Scan for the cell matching the given text and deliver its [x, y] coordinate at center. 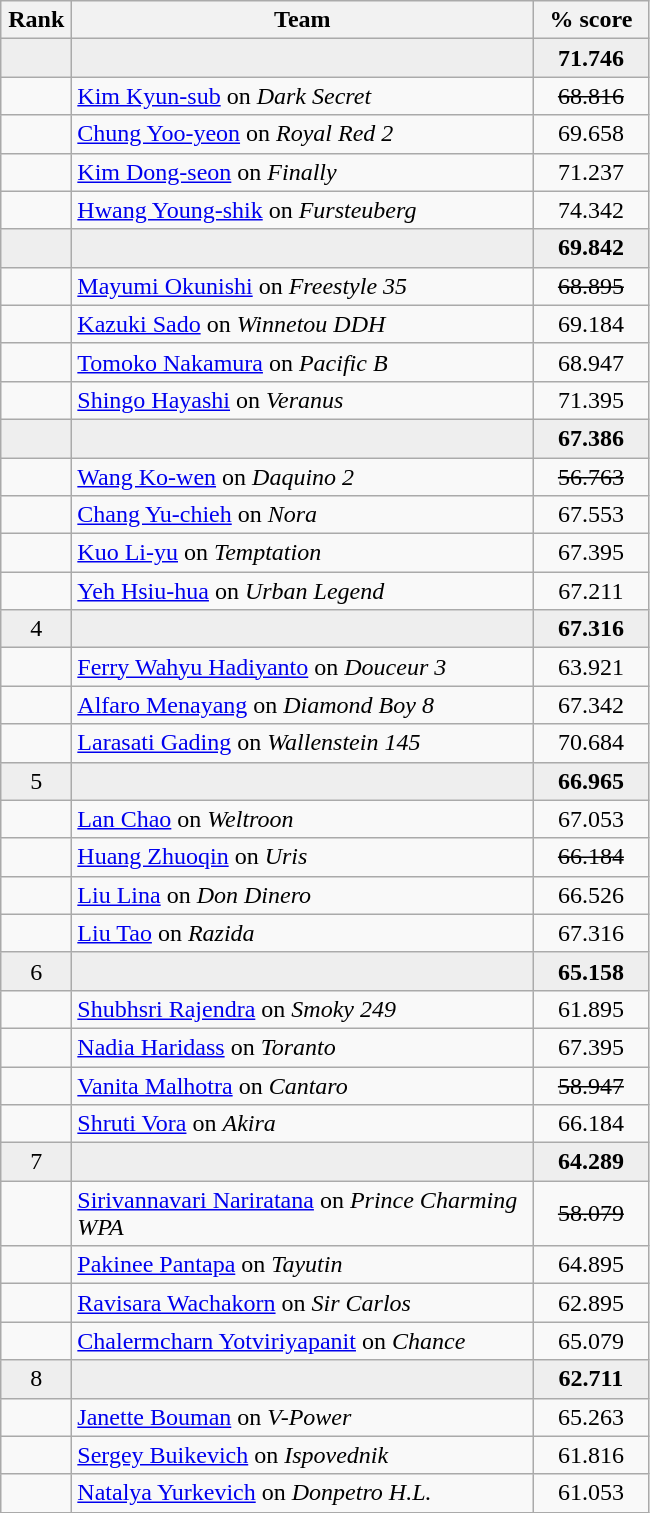
Team [302, 20]
71.395 [591, 400]
Nadia Haridass on Toranto [302, 1047]
65.158 [591, 971]
66.965 [591, 781]
Natalya Yurkevich on Donpetro H.L. [302, 1493]
68.816 [591, 96]
67.053 [591, 819]
71.746 [591, 58]
69.842 [591, 248]
65.263 [591, 1417]
61.895 [591, 1009]
Wang Ko-wen on Daquino 2 [302, 477]
Ravisara Wachakorn on Sir Carlos [302, 1303]
67.211 [591, 591]
Shruti Vora on Akira [302, 1124]
61.816 [591, 1455]
70.684 [591, 743]
68.895 [591, 286]
61.053 [591, 1493]
Yeh Hsiu-hua on Urban Legend [302, 591]
6 [36, 971]
Liu Tao on Razida [302, 933]
Tomoko Nakamura on Pacific B [302, 362]
Larasati Gading on Wallenstein 145 [302, 743]
Kim Kyun-sub on Dark Secret [302, 96]
Kim Dong-seon on Finally [302, 172]
69.184 [591, 324]
69.658 [591, 134]
58.947 [591, 1085]
Ferry Wahyu Hadiyanto on Douceur 3 [302, 667]
Shubhsri Rajendra on Smoky 249 [302, 1009]
67.553 [591, 515]
56.763 [591, 477]
62.895 [591, 1303]
Chalermcharn Yotviriyapanit on Chance [302, 1341]
Hwang Young-shik on Fursteuberg [302, 210]
66.526 [591, 895]
Mayumi Okunishi on Freestyle 35 [302, 286]
Shingo Hayashi on Veranus [302, 400]
74.342 [591, 210]
Pakinee Pantapa on Tayutin [302, 1265]
Vanita Malhotra on Cantaro [302, 1085]
Alfaro Menayang on Diamond Boy 8 [302, 705]
Kuo Li-yu on Temptation [302, 553]
68.947 [591, 362]
8 [36, 1379]
Janette Bouman on V-Power [302, 1417]
64.895 [591, 1265]
4 [36, 629]
Rank [36, 20]
5 [36, 781]
Sirivannavari Nariratana on Prince Charming WPA [302, 1214]
Kazuki Sado on Winnetou DDH [302, 324]
63.921 [591, 667]
71.237 [591, 172]
Sergey Buikevich on Ispovednik [302, 1455]
Chang Yu-chieh on Nora [302, 515]
65.079 [591, 1341]
67.386 [591, 438]
58.079 [591, 1214]
% score [591, 20]
Huang Zhuoqin on Uris [302, 857]
7 [36, 1162]
62.711 [591, 1379]
67.342 [591, 705]
Lan Chao on Weltroon [302, 819]
64.289 [591, 1162]
Chung Yoo-yeon on Royal Red 2 [302, 134]
Liu Lina on Don Dinero [302, 895]
